Scan for the cell matching the given text and deliver its (X, Y) coordinate at center. 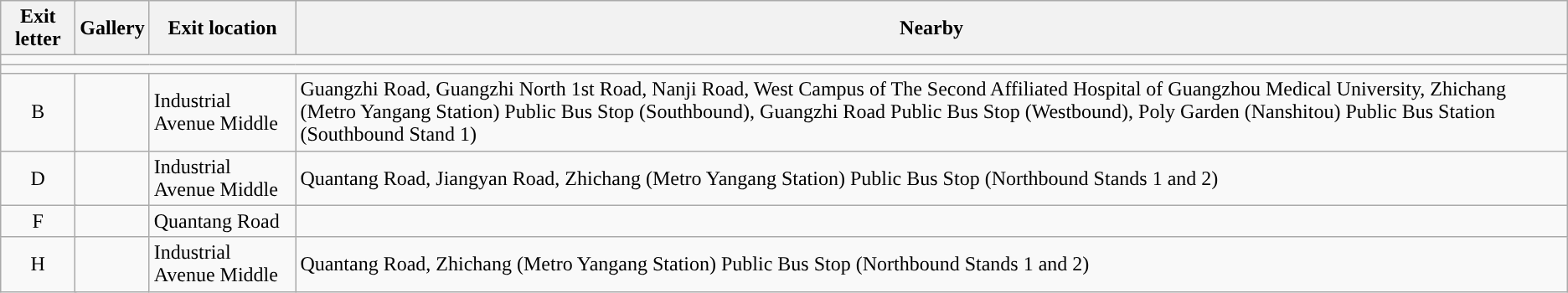
Quantang Road, Jiangyan Road, Zhichang (Metro Yangang Station) Public Bus Stop (Northbound Stands 1 and 2) (931, 177)
H (39, 265)
B (39, 112)
Exit location (223, 28)
F (39, 221)
Quantang Road (223, 221)
Exit letter (39, 28)
Quantang Road, Zhichang (Metro Yangang Station) Public Bus Stop (Northbound Stands 1 and 2) (931, 265)
Gallery (112, 28)
Nearby (931, 28)
D (39, 177)
